Determine the [x, y] coordinate at the center of the cell enclosing the given text.  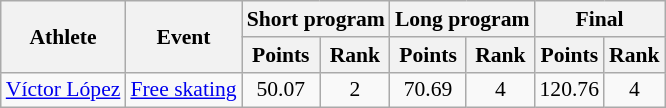
70.69 [428, 90]
Athlete [64, 36]
Short program [316, 19]
50.07 [281, 90]
Long program [462, 19]
Free skating [183, 90]
Event [183, 36]
Final [600, 19]
Víctor López [64, 90]
2 [355, 90]
120.76 [570, 90]
